Identify which cell holds the provided text, then report its (x, y) central coordinate. 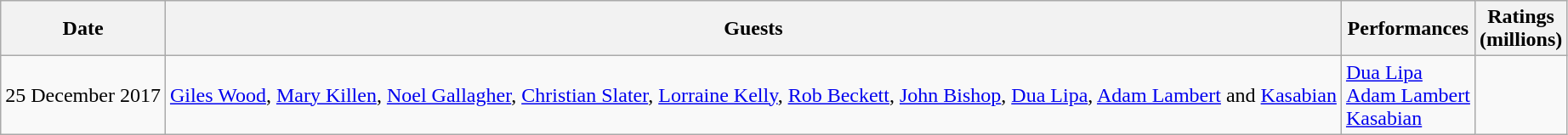
Dua LipaAdam LambertKasabian (1408, 95)
Performances (1408, 29)
Date (83, 29)
25 December 2017 (83, 95)
Guests (753, 29)
Giles Wood, Mary Killen, Noel Gallagher, Christian Slater, Lorraine Kelly, Rob Beckett, John Bishop, Dua Lipa, Adam Lambert and Kasabian (753, 95)
Ratings(millions) (1520, 29)
